From the cell containing the given text, extract its center point as (X, Y) coordinate. 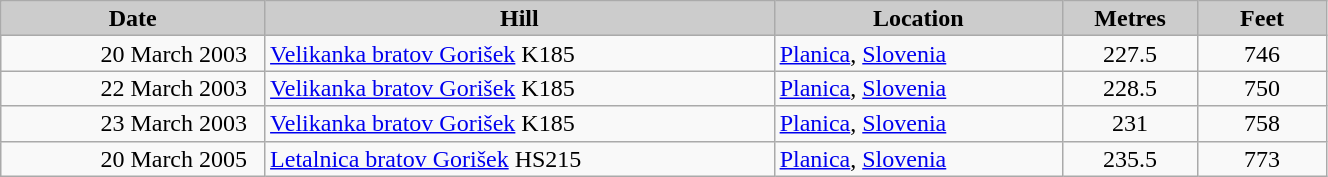
750 (1262, 88)
Feet (1262, 18)
Location (918, 18)
235.5 (1130, 158)
758 (1262, 124)
228.5 (1130, 88)
20 March 2005 (133, 158)
22 March 2003 (133, 88)
746 (1262, 54)
Date (133, 18)
773 (1262, 158)
20 March 2003 (133, 54)
Letalnica bratov Gorišek HS215 (520, 158)
227.5 (1130, 54)
23 March 2003 (133, 124)
231 (1130, 124)
Hill (520, 18)
Metres (1130, 18)
